Identify which cell holds the provided text, then report its (X, Y) central coordinate. 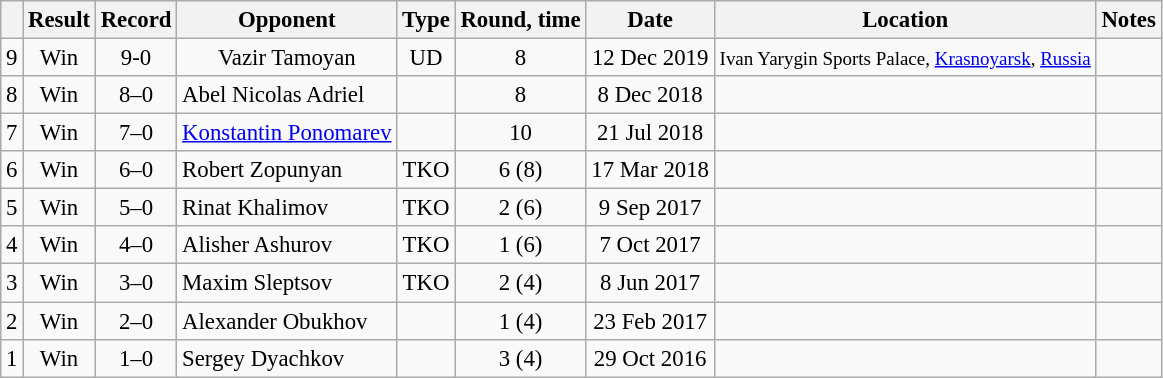
Robert Zopunyan (287, 170)
Round, time (520, 20)
1–0 (136, 358)
Abel Nicolas Adriel (287, 95)
9 (12, 58)
3–0 (136, 283)
2 (4) (520, 283)
Konstantin Ponomarev (287, 133)
Alisher Ashurov (287, 245)
6 (12, 170)
10 (520, 133)
Vazir Tamoyan (287, 58)
8 Dec 2018 (650, 95)
6 (8) (520, 170)
Sergey Dyachkov (287, 358)
7 (12, 133)
8–0 (136, 95)
7–0 (136, 133)
Alexander Obukhov (287, 321)
Result (60, 20)
5 (12, 208)
Notes (1128, 20)
6–0 (136, 170)
2–0 (136, 321)
Ivan Yarygin Sports Palace, Krasnoyarsk, Russia (905, 58)
Maxim Sleptsov (287, 283)
7 Oct 2017 (650, 245)
5–0 (136, 208)
1 (6) (520, 245)
3 (12, 283)
21 Jul 2018 (650, 133)
2 (6) (520, 208)
4 (12, 245)
8 Jun 2017 (650, 283)
Type (426, 20)
1 (12, 358)
Opponent (287, 20)
23 Feb 2017 (650, 321)
17 Mar 2018 (650, 170)
Location (905, 20)
29 Oct 2016 (650, 358)
Date (650, 20)
Record (136, 20)
12 Dec 2019 (650, 58)
4–0 (136, 245)
UD (426, 58)
Rinat Khalimov (287, 208)
9 Sep 2017 (650, 208)
2 (12, 321)
9-0 (136, 58)
1 (4) (520, 321)
3 (4) (520, 358)
